Capture the cell that displays the provided text and extract its [X, Y] central coordinate. 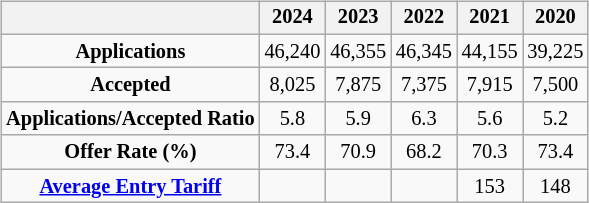
8,025 [293, 85]
Average Entry Tariff [130, 186]
2020 [556, 18]
7,375 [424, 85]
Offer Rate (%) [130, 152]
7,500 [556, 85]
5.8 [293, 119]
44,155 [490, 51]
2024 [293, 18]
70.9 [358, 152]
46,345 [424, 51]
7,915 [490, 85]
46,240 [293, 51]
39,225 [556, 51]
Applications [130, 51]
7,875 [358, 85]
Accepted [130, 85]
5.2 [556, 119]
Applications/Accepted Ratio [130, 119]
6.3 [424, 119]
46,355 [358, 51]
148 [556, 186]
2021 [490, 18]
70.3 [490, 152]
2023 [358, 18]
5.6 [490, 119]
153 [490, 186]
2022 [424, 18]
68.2 [424, 152]
5.9 [358, 119]
